Extract the [x, y] coordinate from the center of the cell holding the provided text.  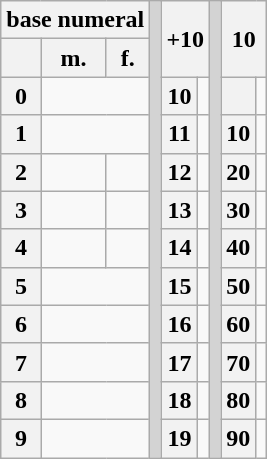
16 [180, 324]
30 [238, 210]
9 [21, 438]
7 [21, 362]
40 [238, 248]
13 [180, 210]
1 [21, 134]
14 [180, 248]
50 [238, 286]
base numeral [76, 20]
+10 [186, 39]
m. [74, 58]
11 [180, 134]
0 [21, 96]
15 [180, 286]
5 [21, 286]
2 [21, 172]
70 [238, 362]
18 [180, 400]
90 [238, 438]
6 [21, 324]
19 [180, 438]
60 [238, 324]
80 [238, 400]
f. [128, 58]
8 [21, 400]
3 [21, 210]
12 [180, 172]
4 [21, 248]
20 [238, 172]
17 [180, 362]
